Pinpoint the cell where the given text exists, returning its [X, Y] midpoint coordinate. 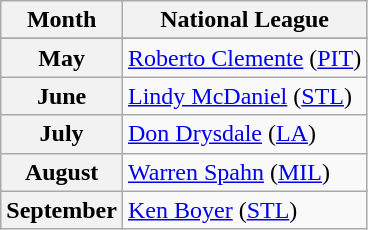
Warren Spahn (MIL) [244, 172]
National League [244, 20]
Ken Boyer (STL) [244, 210]
Lindy McDaniel (STL) [244, 96]
September [62, 210]
May [62, 58]
Month [62, 20]
July [62, 134]
Don Drysdale (LA) [244, 134]
August [62, 172]
Roberto Clemente (PIT) [244, 58]
June [62, 96]
